Find where the given text appears and provide that cell's center as (x, y) coordinate. 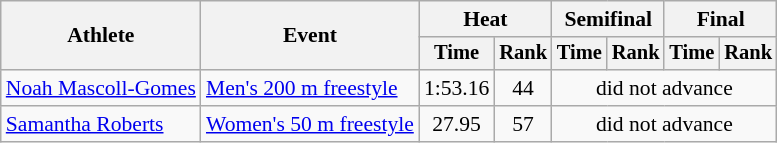
Final (720, 19)
27.95 (456, 124)
Event (310, 36)
Heat (486, 19)
57 (523, 124)
1:53.16 (456, 88)
44 (523, 88)
Men's 200 m freestyle (310, 88)
Women's 50 m freestyle (310, 124)
Samantha Roberts (101, 124)
Athlete (101, 36)
Semifinal (608, 19)
Noah Mascoll-Gomes (101, 88)
